Provide the [X, Y] coordinate of the cell's center where the given text is located.  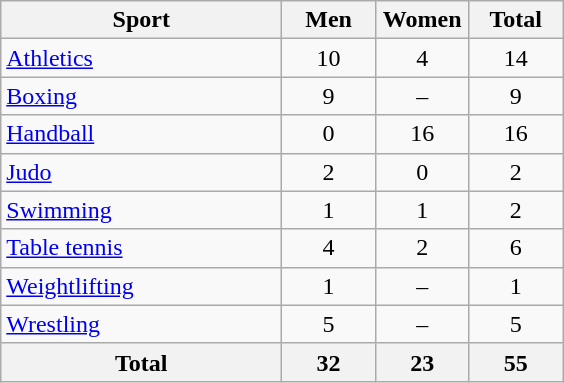
55 [516, 362]
Handball [142, 134]
10 [329, 58]
Weightlifting [142, 286]
Sport [142, 20]
Wrestling [142, 324]
Women [422, 20]
23 [422, 362]
Boxing [142, 96]
6 [516, 248]
Men [329, 20]
32 [329, 362]
14 [516, 58]
Athletics [142, 58]
Swimming [142, 210]
Judo [142, 172]
Table tennis [142, 248]
